Scan for the cell matching the given text and deliver its (x, y) coordinate at center. 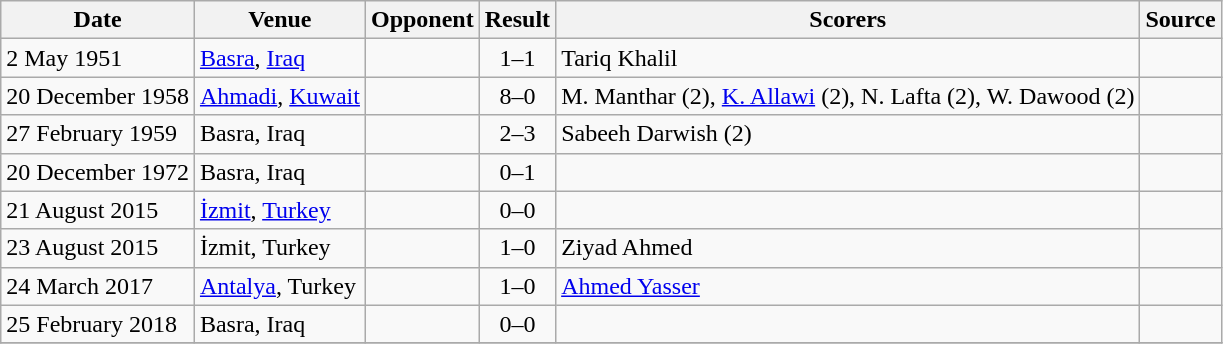
1–1 (517, 58)
0–1 (517, 172)
Venue (280, 20)
Date (98, 20)
23 August 2015 (98, 248)
21 August 2015 (98, 210)
20 December 1972 (98, 172)
Ahmed Yasser (848, 286)
Result (517, 20)
Source (1180, 20)
Opponent (422, 20)
M. Manthar (2), K. Allawi (2), N. Lafta (2), W. Dawood (2) (848, 96)
25 February 2018 (98, 324)
Sabeeh Darwish (2) (848, 134)
Antalya, Turkey (280, 286)
Ziyad Ahmed (848, 248)
20 December 1958 (98, 96)
2–3 (517, 134)
Tariq Khalil (848, 58)
Scorers (848, 20)
24 March 2017 (98, 286)
8–0 (517, 96)
2 May 1951 (98, 58)
27 February 1959 (98, 134)
Ahmadi, Kuwait (280, 96)
